Extract the (x, y) coordinate from the center of the cell holding the provided text.  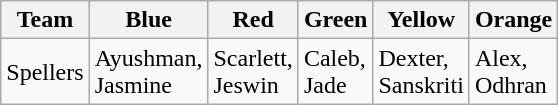
Green (336, 20)
Yellow (421, 20)
Blue (148, 20)
Dexter,Sanskriti (421, 72)
Team (45, 20)
Spellers (45, 72)
Red (253, 20)
Caleb,Jade (336, 72)
Ayushman,Jasmine (148, 72)
Alex,Odhran (513, 72)
Scarlett,Jeswin (253, 72)
Orange (513, 20)
